Provide the [X, Y] coordinate of the cell's center where the given text is located.  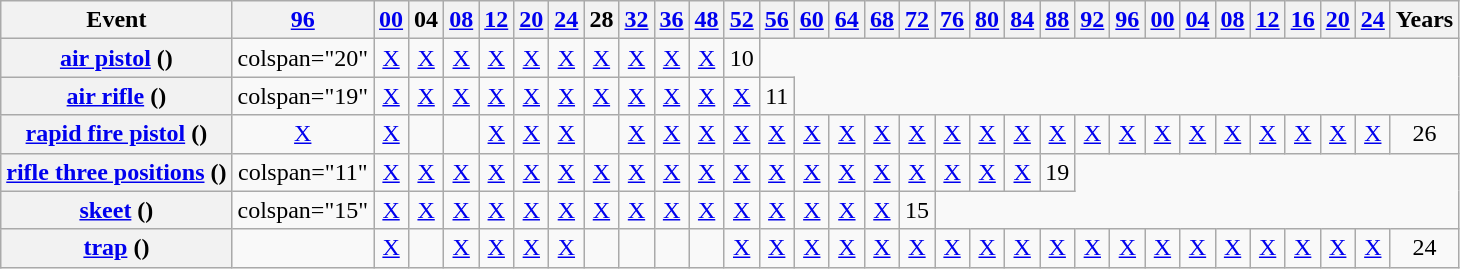
76 [952, 20]
72 [916, 20]
68 [882, 20]
60 [812, 20]
16 [1302, 20]
84 [1022, 20]
52 [742, 20]
28 [602, 20]
colspan="11" [303, 172]
88 [1058, 20]
15 [916, 210]
colspan="20" [303, 58]
colspan="19" [303, 96]
80 [988, 20]
Event [116, 20]
10 [742, 58]
92 [1092, 20]
48 [706, 20]
trap () [116, 248]
air rifle () [116, 96]
36 [672, 20]
64 [846, 20]
rifle three positions () [116, 172]
56 [776, 20]
skeet () [116, 210]
11 [776, 96]
colspan="15" [303, 210]
rapid fire pistol () [116, 134]
32 [636, 20]
19 [1058, 172]
Years [1424, 20]
air pistol () [116, 58]
26 [1424, 134]
